Provide the (x, y) coordinate of the cell's center where the given text is located.  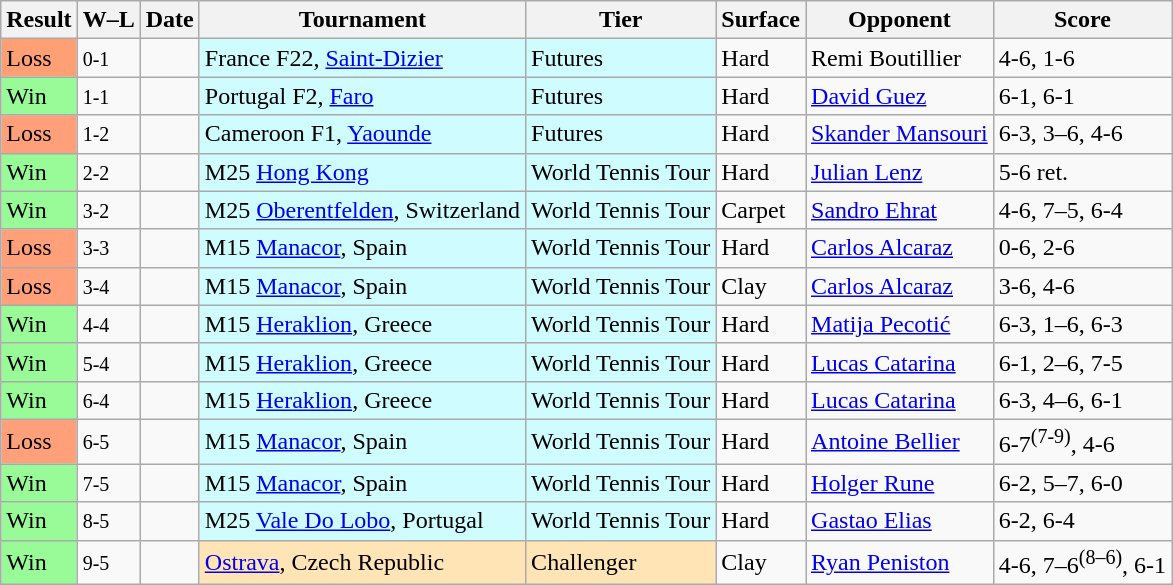
Score (1082, 20)
Challenger (621, 562)
6-3, 1–6, 6-3 (1082, 324)
W–L (108, 20)
Cameroon F1, Yaounde (362, 134)
2-2 (108, 172)
0-1 (108, 58)
3-6, 4-6 (1082, 286)
Tier (621, 20)
Opponent (900, 20)
Surface (761, 20)
Date (170, 20)
M25 Hong Kong (362, 172)
M25 Oberentfelden, Switzerland (362, 210)
David Guez (900, 96)
Ostrava, Czech Republic (362, 562)
M25 Vale Do Lobo, Portugal (362, 521)
4-4 (108, 324)
Result (39, 20)
6-2, 6-4 (1082, 521)
Skander Mansouri (900, 134)
4-6, 7–5, 6-4 (1082, 210)
Tournament (362, 20)
6-1, 6-1 (1082, 96)
Matija Pecotić (900, 324)
Holger Rune (900, 483)
3-2 (108, 210)
6-4 (108, 400)
Ryan Peniston (900, 562)
Portugal F2, Faro (362, 96)
4-6, 1-6 (1082, 58)
6-7(7-9), 4-6 (1082, 442)
5-4 (108, 362)
4-6, 7–6(8–6), 6-1 (1082, 562)
6-5 (108, 442)
6-1, 2–6, 7-5 (1082, 362)
0-6, 2-6 (1082, 248)
6-3, 4–6, 6-1 (1082, 400)
5-6 ret. (1082, 172)
Sandro Ehrat (900, 210)
6-2, 5–7, 6-0 (1082, 483)
Julian Lenz (900, 172)
Gastao Elias (900, 521)
6-3, 3–6, 4-6 (1082, 134)
9-5 (108, 562)
8-5 (108, 521)
1-1 (108, 96)
3-4 (108, 286)
7-5 (108, 483)
France F22, Saint-Dizier (362, 58)
3-3 (108, 248)
Carpet (761, 210)
Remi Boutillier (900, 58)
Antoine Bellier (900, 442)
1-2 (108, 134)
